For the text-containing cell, return its midpoint in [x, y] coordinate format. 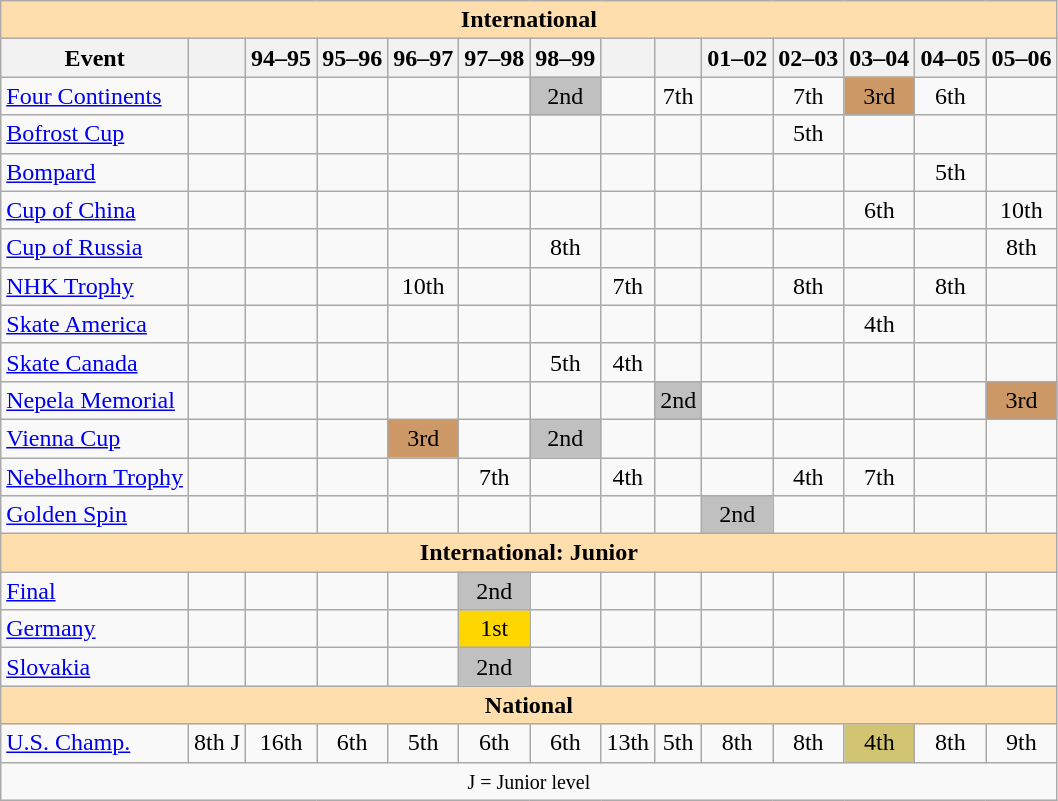
Bompard [95, 172]
NHK Trophy [95, 286]
Skate America [95, 324]
03–04 [880, 58]
Four Continents [95, 96]
16th [282, 743]
96–97 [424, 58]
National [529, 705]
Event [95, 58]
Nebelhorn Trophy [95, 477]
94–95 [282, 58]
Skate Canada [95, 362]
13th [628, 743]
9th [1022, 743]
1st [494, 629]
95–96 [352, 58]
Final [95, 591]
05–06 [1022, 58]
International: Junior [529, 553]
International [529, 20]
Vienna Cup [95, 438]
01–02 [738, 58]
Slovakia [95, 667]
98–99 [566, 58]
04–05 [950, 58]
Cup of China [95, 210]
Golden Spin [95, 515]
02–03 [808, 58]
Germany [95, 629]
Bofrost Cup [95, 134]
Cup of Russia [95, 248]
8th J [216, 743]
97–98 [494, 58]
J = Junior level [529, 781]
Nepela Memorial [95, 400]
U.S. Champ. [95, 743]
